Return (X, Y) of the center of cell containing provided text 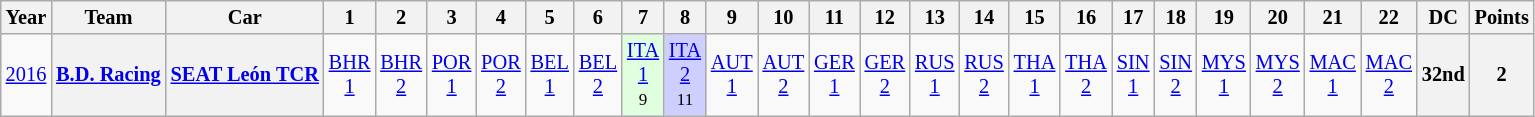
7 (643, 17)
21 (1333, 17)
DC (1444, 17)
GER2 (885, 75)
POR2 (500, 75)
20 (1278, 17)
17 (1134, 17)
16 (1086, 17)
8 (685, 17)
ITA19 (643, 75)
9 (732, 17)
POR1 (452, 75)
SEAT León TCR (245, 75)
3 (452, 17)
13 (934, 17)
AUT2 (784, 75)
11 (834, 17)
RUS1 (934, 75)
AUT1 (732, 75)
32nd (1444, 75)
BEL1 (550, 75)
RUS2 (984, 75)
ITA211 (685, 75)
GER1 (834, 75)
Car (245, 17)
THA2 (1086, 75)
12 (885, 17)
SIN1 (1134, 75)
6 (598, 17)
22 (1389, 17)
2016 (26, 75)
5 (550, 17)
1 (350, 17)
B.D. Racing (108, 75)
Year (26, 17)
THA1 (1035, 75)
14 (984, 17)
10 (784, 17)
BHR2 (401, 75)
19 (1224, 17)
18 (1176, 17)
BEL2 (598, 75)
MYS2 (1278, 75)
MYS1 (1224, 75)
MAC2 (1389, 75)
BHR1 (350, 75)
4 (500, 17)
MAC1 (1333, 75)
15 (1035, 17)
SIN2 (1176, 75)
Team (108, 17)
Points (1502, 17)
